Provide the (x, y) coordinate of the cell's center where the given text is located.  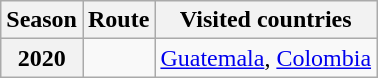
Season (42, 20)
Visited countries (266, 20)
Guatemala, Colombia (266, 58)
Route (118, 20)
2020 (42, 58)
